Pinpoint the cell where the given text exists, returning its (x, y) midpoint coordinate. 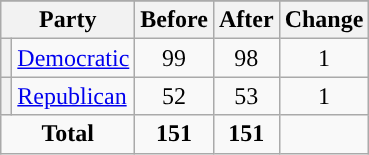
Democratic (74, 58)
Before (174, 20)
Total (68, 134)
98 (246, 58)
53 (246, 96)
After (246, 20)
52 (174, 96)
99 (174, 58)
Republican (74, 96)
Change (324, 20)
Party (68, 20)
